Return (x, y) of the center of cell containing provided text 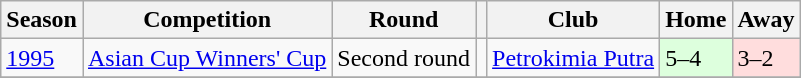
Home (696, 20)
Away (766, 20)
5–4 (696, 58)
3–2 (766, 58)
Round (404, 20)
Competition (206, 20)
Season (42, 20)
1995 (42, 58)
Second round (404, 58)
Asian Cup Winners' Cup (206, 58)
Petrokimia Putra (574, 58)
Club (574, 20)
